Determine the [x, y] coordinate at the center of the cell enclosing the given text.  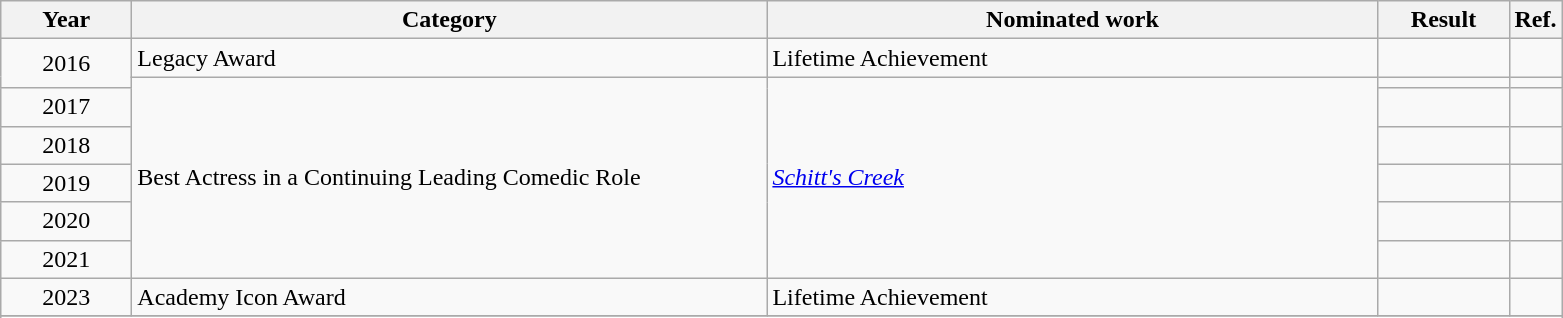
2016 [66, 64]
2019 [66, 183]
2021 [66, 259]
Academy Icon Award [450, 297]
Result [1444, 20]
Category [450, 20]
Schitt's Creek [1072, 178]
Best Actress in a Continuing Leading Comedic Role [450, 178]
2018 [66, 145]
Legacy Award [450, 58]
Nominated work [1072, 20]
2020 [66, 221]
Year [66, 20]
2017 [66, 107]
Ref. [1536, 20]
2023 [66, 297]
